Capture the cell that displays the provided text and extract its [X, Y] central coordinate. 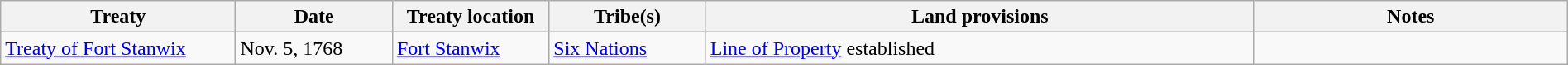
Tribe(s) [627, 17]
Line of Property established [979, 48]
Treaty [118, 17]
Date [314, 17]
Treaty location [470, 17]
Notes [1411, 17]
Treaty of Fort Stanwix [118, 48]
Six Nations [627, 48]
Land provisions [979, 17]
Fort Stanwix [470, 48]
Nov. 5, 1768 [314, 48]
